Return (X, Y) of the center of cell containing provided text 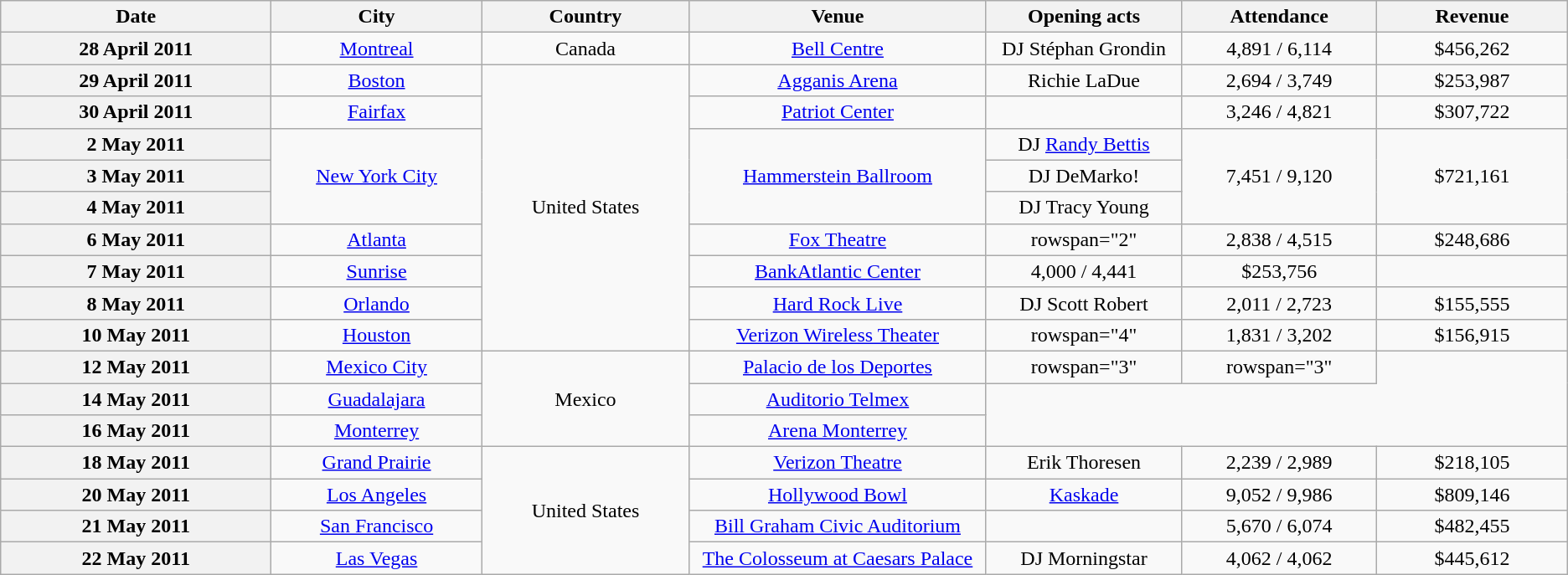
5,670 / 6,074 (1280, 526)
New York City (377, 176)
Verizon Wireless Theater (838, 335)
Houston (377, 335)
20 May 2011 (136, 495)
10 May 2011 (136, 335)
Boston (377, 80)
Guadalajara (377, 399)
Bill Graham Civic Auditorium (838, 526)
21 May 2011 (136, 526)
12 May 2011 (136, 367)
DJ Randy Bettis (1084, 144)
8 May 2011 (136, 303)
14 May 2011 (136, 399)
rowspan="2" (1084, 239)
Venue (838, 17)
2,694 / 3,749 (1280, 80)
Richie LaDue (1084, 80)
City (377, 17)
The Colosseum at Caesars Palace (838, 558)
Attendance (1280, 17)
$155,555 (1473, 303)
3,246 / 4,821 (1280, 112)
Mexico City (377, 367)
Monterrey (377, 431)
Kaskade (1084, 495)
Revenue (1473, 17)
Mexico (585, 398)
$721,161 (1473, 176)
DJ Morningstar (1084, 558)
Agganis Arena (838, 80)
2 May 2011 (136, 144)
DJ Scott Robert (1084, 303)
DJ Tracy Young (1084, 208)
DJ DeMarko! (1084, 176)
28 April 2011 (136, 49)
$445,612 (1473, 558)
$482,455 (1473, 526)
4,000 / 4,441 (1084, 271)
6 May 2011 (136, 239)
Erik Thoresen (1084, 463)
Atlanta (377, 239)
Country (585, 17)
Auditorio Telmex (838, 399)
Bell Centre (838, 49)
$456,262 (1473, 49)
Date (136, 17)
2,239 / 2,989 (1280, 463)
4,891 / 6,114 (1280, 49)
2,011 / 2,723 (1280, 303)
Arena Monterrey (838, 431)
30 April 2011 (136, 112)
4,062 / 4,062 (1280, 558)
2,838 / 4,515 (1280, 239)
Patriot Center (838, 112)
$156,915 (1473, 335)
Canada (585, 49)
Los Angeles (377, 495)
Hard Rock Live (838, 303)
4 May 2011 (136, 208)
7,451 / 9,120 (1280, 176)
$218,105 (1473, 463)
1,831 / 3,202 (1280, 335)
$809,146 (1473, 495)
29 April 2011 (136, 80)
3 May 2011 (136, 176)
DJ Stéphan Grondin (1084, 49)
18 May 2011 (136, 463)
Verizon Theatre (838, 463)
$253,987 (1473, 80)
Palacio de los Deportes (838, 367)
Hollywood Bowl (838, 495)
Fairfax (377, 112)
22 May 2011 (136, 558)
Orlando (377, 303)
Montreal (377, 49)
Fox Theatre (838, 239)
$253,756 (1280, 271)
Opening acts (1084, 17)
rowspan="4" (1084, 335)
9,052 / 9,986 (1280, 495)
7 May 2011 (136, 271)
BankAtlantic Center (838, 271)
$307,722 (1473, 112)
16 May 2011 (136, 431)
Grand Prairie (377, 463)
$248,686 (1473, 239)
San Francisco (377, 526)
Sunrise (377, 271)
Hammerstein Ballroom (838, 176)
Las Vegas (377, 558)
